Output the (x, y) coordinate of the center of the cell containing the given text.  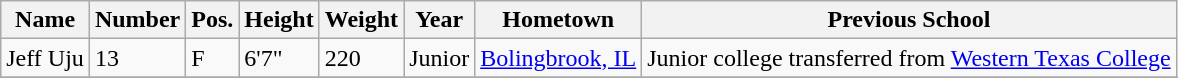
Weight (361, 20)
Year (440, 20)
Name (46, 20)
Hometown (558, 20)
Number (137, 20)
Bolingbrook, IL (558, 58)
Junior college transferred from Western Texas College (909, 58)
13 (137, 58)
Previous School (909, 20)
220 (361, 58)
Height (279, 20)
6'7" (279, 58)
F (212, 58)
Junior (440, 58)
Pos. (212, 20)
Jeff Uju (46, 58)
